Identify which cell holds the provided text, then report its [X, Y] central coordinate. 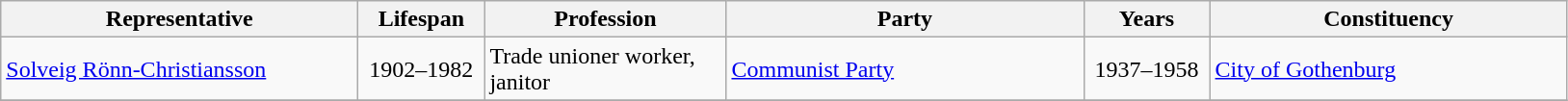
Representative [179, 19]
Communist Party [905, 69]
Profession [605, 19]
Years [1146, 19]
Party [905, 19]
1937–1958 [1146, 69]
Trade unioner worker, janitor [605, 69]
Constituency [1389, 19]
City of Gothenburg [1389, 69]
Solveig Rönn-Christiansson [179, 69]
1902–1982 [422, 69]
Lifespan [422, 19]
